Search for the cell housing the specified text and yield its (X, Y) center coordinate. 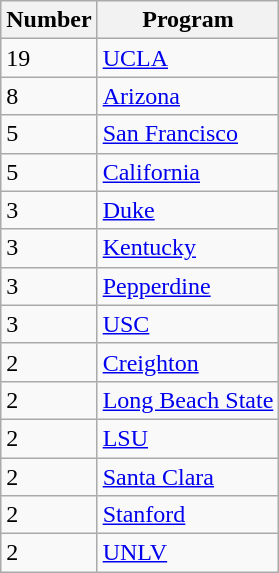
Pepperdine (188, 286)
USC (188, 324)
San Francisco (188, 134)
Arizona (188, 96)
UNLV (188, 553)
Kentucky (188, 248)
Creighton (188, 362)
LSU (188, 438)
Long Beach State (188, 400)
Stanford (188, 515)
Duke (188, 210)
California (188, 172)
Number (49, 20)
UCLA (188, 58)
Program (188, 20)
19 (49, 58)
8 (49, 96)
Santa Clara (188, 477)
